Output the (x, y) coordinate of the center of the cell containing the given text.  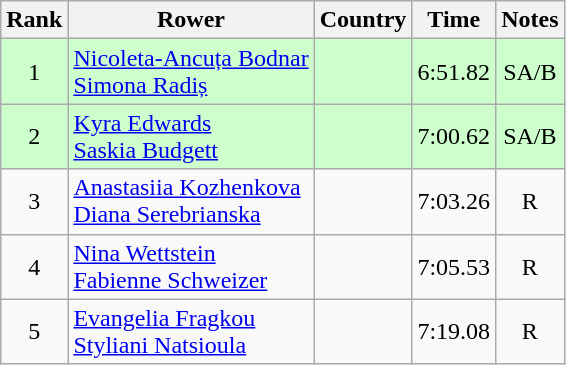
4 (34, 266)
7:03.26 (454, 202)
7:05.53 (454, 266)
Rank (34, 20)
7:00.62 (454, 136)
Country (363, 20)
7:19.08 (454, 332)
Rower (191, 20)
6:51.82 (454, 72)
5 (34, 332)
1 (34, 72)
Anastasiia KozhenkovaDiana Serebrianska (191, 202)
Evangelia FragkouStyliani Natsioula (191, 332)
Nicoleta-Ancuța BodnarSimona Radiș (191, 72)
Nina WettsteinFabienne Schweizer (191, 266)
2 (34, 136)
3 (34, 202)
Kyra EdwardsSaskia Budgett (191, 136)
Notes (530, 20)
Time (454, 20)
